Search for the cell housing the specified text and yield its (x, y) center coordinate. 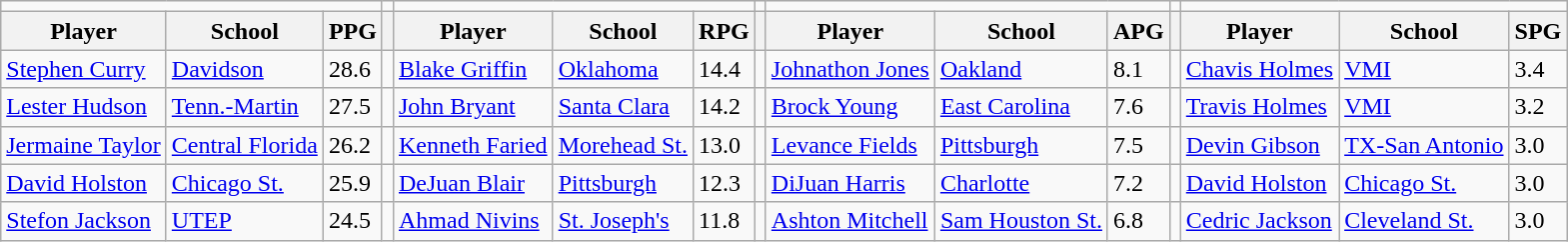
26.2 (352, 145)
DeJuan Blair (473, 183)
14.4 (725, 69)
RPG (725, 31)
Stephen Curry (84, 69)
Ahmad Nivins (473, 221)
Stefon Jackson (84, 221)
Tenn.-Martin (244, 107)
APG (1138, 31)
St. Joseph's (623, 221)
3.4 (1538, 69)
Charlotte (1021, 183)
Levance Fields (849, 145)
3.2 (1538, 107)
East Carolina (1021, 107)
Santa Clara (623, 107)
Oklahoma (623, 69)
Davidson (244, 69)
Cleveland St. (1424, 221)
Central Florida (244, 145)
7.6 (1138, 107)
11.8 (725, 221)
13.0 (725, 145)
SPG (1538, 31)
Sam Houston St. (1021, 221)
12.3 (725, 183)
PPG (352, 31)
24.5 (352, 221)
Jermaine Taylor (84, 145)
Morehead St. (623, 145)
Oakland (1021, 69)
TX-San Antonio (1424, 145)
25.9 (352, 183)
7.5 (1138, 145)
UTEP (244, 221)
Chavis Holmes (1259, 69)
28.6 (352, 69)
14.2 (725, 107)
Johnathon Jones (849, 69)
DiJuan Harris (849, 183)
Travis Holmes (1259, 107)
7.2 (1138, 183)
Devin Gibson (1259, 145)
6.8 (1138, 221)
Ashton Mitchell (849, 221)
Lester Hudson (84, 107)
John Bryant (473, 107)
27.5 (352, 107)
Kenneth Faried (473, 145)
Cedric Jackson (1259, 221)
Blake Griffin (473, 69)
8.1 (1138, 69)
Brock Young (849, 107)
